Search for the cell housing the specified text and yield its [x, y] center coordinate. 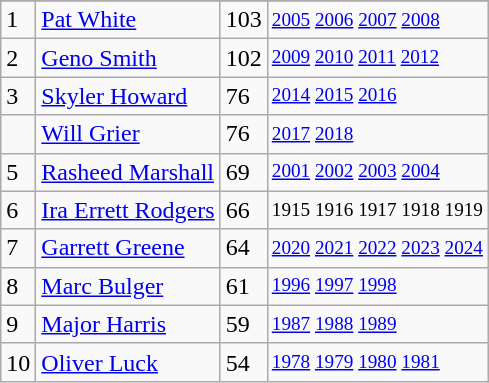
69 [244, 172]
2014 2015 2016 [377, 96]
5 [18, 172]
Garrett Greene [128, 248]
6 [18, 210]
2005 2006 2007 2008 [377, 20]
Will Grier [128, 134]
64 [244, 248]
59 [244, 324]
2020 2021 2022 2023 2024 [377, 248]
2 [18, 58]
1996 1997 1998 [377, 286]
Marc Bulger [128, 286]
7 [18, 248]
Pat White [128, 20]
Major Harris [128, 324]
103 [244, 20]
Rasheed Marshall [128, 172]
2001 2002 2003 2004 [377, 172]
66 [244, 210]
54 [244, 362]
10 [18, 362]
Ira Errett Rodgers [128, 210]
8 [18, 286]
Oliver Luck [128, 362]
9 [18, 324]
1915 1916 1917 1918 1919 [377, 210]
2009 2010 2011 2012 [377, 58]
102 [244, 58]
Skyler Howard [128, 96]
1987 1988 1989 [377, 324]
61 [244, 286]
Geno Smith [128, 58]
2017 2018 [377, 134]
3 [18, 96]
1978 1979 1980 1981 [377, 362]
1 [18, 20]
